Extract the [x, y] coordinate from the center of the cell holding the provided text.  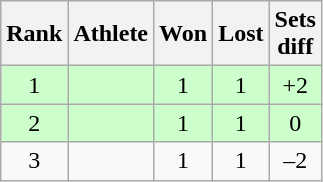
2 [34, 123]
Setsdiff [295, 34]
3 [34, 161]
–2 [295, 161]
0 [295, 123]
Athlete [111, 34]
Rank [34, 34]
Lost [241, 34]
Won [184, 34]
+2 [295, 85]
